Determine the [x, y] coordinate at the center of the cell enclosing the given text.  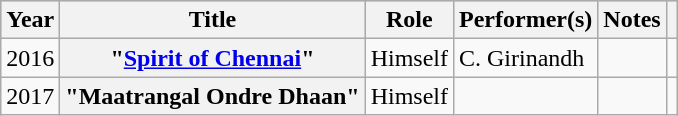
Role [409, 20]
2017 [30, 96]
2016 [30, 58]
Notes [632, 20]
C. Girinandh [525, 58]
Performer(s) [525, 20]
Title [212, 20]
Year [30, 20]
"Spirit of Chennai" [212, 58]
"Maatrangal Ondre Dhaan" [212, 96]
